Return the (X, Y) coordinate for the center point of the cell that contains the specified text.  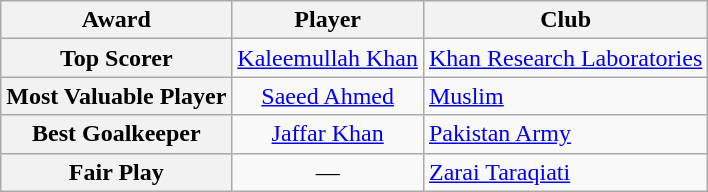
Khan Research Laboratories (565, 58)
Best Goalkeeper (116, 134)
Jaffar Khan (328, 134)
Saeed Ahmed (328, 96)
— (328, 172)
Fair Play (116, 172)
Most Valuable Player (116, 96)
Zarai Taraqiati (565, 172)
Kaleemullah Khan (328, 58)
Pakistan Army (565, 134)
Club (565, 20)
Muslim (565, 96)
Player (328, 20)
Top Scorer (116, 58)
Award (116, 20)
